Extract the [x, y] coordinate from the center of the cell holding the provided text.  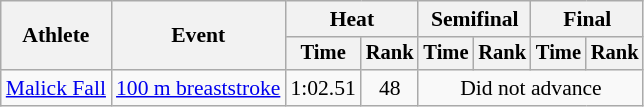
Final [587, 19]
Malick Fall [56, 88]
Athlete [56, 36]
Did not advance [530, 88]
Event [198, 36]
Heat [352, 19]
1:02.51 [322, 88]
48 [390, 88]
100 m breaststroke [198, 88]
Semifinal [474, 19]
